For the text-containing cell, return its midpoint in (X, Y) coordinate format. 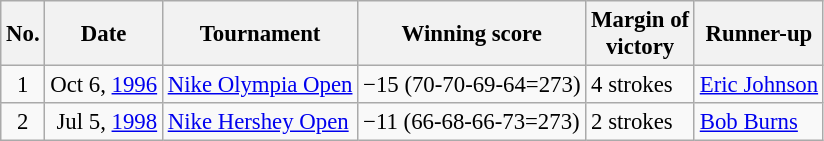
Winning score (472, 34)
1 (23, 85)
Margin ofvictory (640, 34)
2 (23, 122)
Date (104, 34)
Eric Johnson (758, 85)
Nike Hershey Open (260, 122)
Nike Olympia Open (260, 85)
Oct 6, 1996 (104, 85)
−15 (70-70-69-64=273) (472, 85)
Jul 5, 1998 (104, 122)
No. (23, 34)
Bob Burns (758, 122)
−11 (66-68-66-73=273) (472, 122)
2 strokes (640, 122)
4 strokes (640, 85)
Runner-up (758, 34)
Tournament (260, 34)
